Return the [x, y] coordinate for the center point of the cell that contains the specified text.  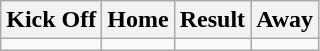
Away [285, 20]
Home [138, 20]
Kick Off [52, 20]
Result [212, 20]
